Extract the [X, Y] coordinate from the center of the cell holding the provided text.  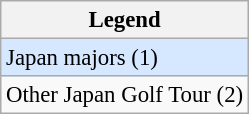
Other Japan Golf Tour (2) [125, 95]
Japan majors (1) [125, 58]
Legend [125, 20]
